Return (X, Y) of the center of cell containing provided text 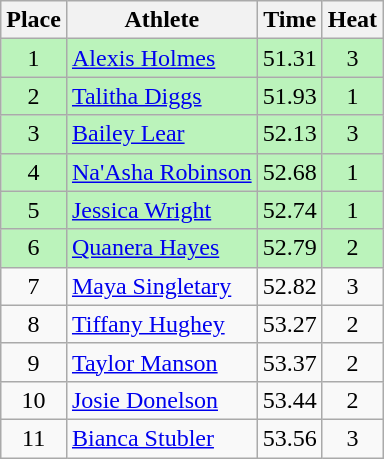
52.13 (290, 134)
5 (34, 210)
Athlete (162, 20)
53.37 (290, 362)
51.31 (290, 58)
10 (34, 400)
52.68 (290, 172)
Josie Donelson (162, 400)
52.74 (290, 210)
Na'Asha Robinson (162, 172)
Alexis Holmes (162, 58)
6 (34, 248)
53.44 (290, 400)
8 (34, 324)
52.82 (290, 286)
Maya Singletary (162, 286)
Jessica Wright (162, 210)
9 (34, 362)
52.79 (290, 248)
53.56 (290, 438)
7 (34, 286)
Quanera Hayes (162, 248)
Bianca Stubler (162, 438)
Bailey Lear (162, 134)
Taylor Manson (162, 362)
51.93 (290, 96)
4 (34, 172)
Tiffany Hughey (162, 324)
53.27 (290, 324)
Time (290, 20)
11 (34, 438)
Place (34, 20)
Heat (352, 20)
Talitha Diggs (162, 96)
